Detect which cell encompasses the target text, then output its (X, Y) center coordinate. 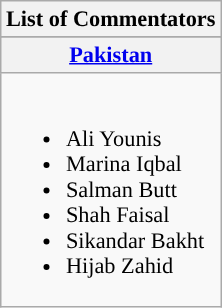
List of Commentators (111, 19)
Ali YounisMarina IqbalSalman ButtShah FaisalSikandar BakhtHijab Zahid (111, 189)
Pakistan (111, 55)
